Extract the (X, Y) coordinate from the center of the cell holding the provided text.  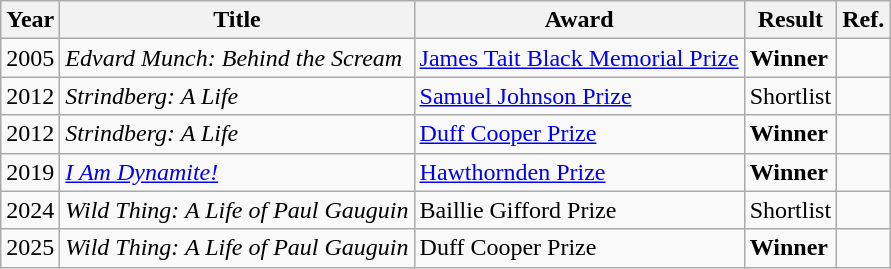
Baillie Gifford Prize (579, 210)
Award (579, 20)
Hawthornden Prize (579, 172)
Ref. (864, 20)
I Am Dynamite! (237, 172)
2025 (30, 248)
2005 (30, 58)
Result (790, 20)
Samuel Johnson Prize (579, 96)
2024 (30, 210)
Edvard Munch: Behind the Scream (237, 58)
Title (237, 20)
Year (30, 20)
James Tait Black Memorial Prize (579, 58)
2019 (30, 172)
